Locate the cell with the specified text and output its (X, Y) center coordinate. 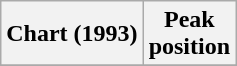
Chart (1993) (72, 34)
Peakposition (189, 34)
